Return (x, y) of the center of cell containing provided text 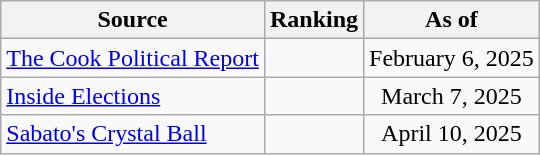
Ranking (314, 20)
Inside Elections (133, 96)
February 6, 2025 (452, 58)
As of (452, 20)
Sabato's Crystal Ball (133, 134)
April 10, 2025 (452, 134)
The Cook Political Report (133, 58)
Source (133, 20)
March 7, 2025 (452, 96)
